Capture the cell that displays the provided text and extract its (x, y) central coordinate. 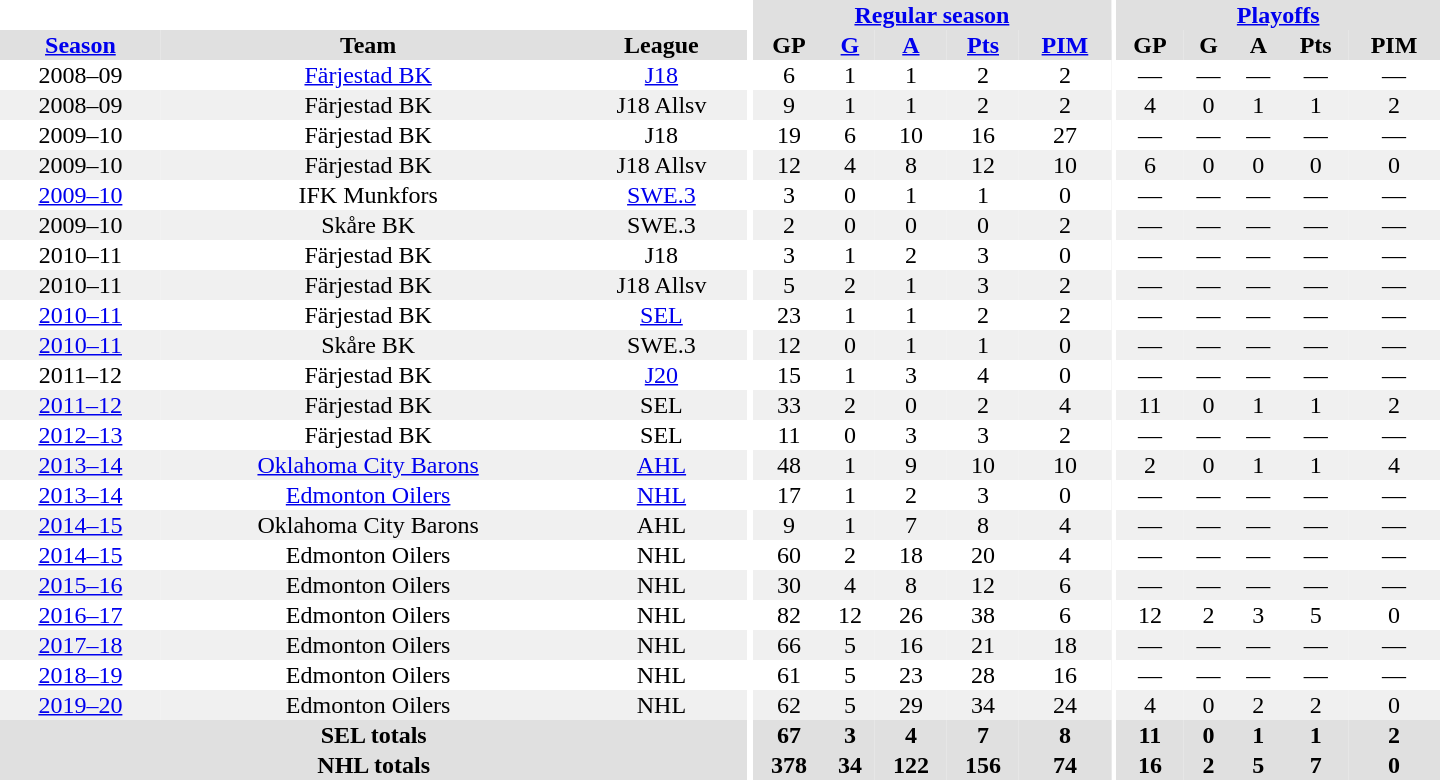
15 (789, 375)
60 (789, 555)
26 (911, 615)
48 (789, 465)
62 (789, 705)
27 (1065, 135)
2016–17 (80, 615)
33 (789, 405)
2019–20 (80, 705)
SEL totals (374, 735)
2012–13 (80, 435)
2015–16 (80, 585)
17 (789, 495)
24 (1065, 705)
Season (80, 45)
66 (789, 645)
IFK Munkfors (368, 195)
74 (1065, 765)
28 (983, 675)
67 (789, 735)
30 (789, 585)
38 (983, 615)
NHL totals (374, 765)
Regular season (932, 15)
122 (911, 765)
Playoffs (1278, 15)
Team (368, 45)
156 (983, 765)
League (661, 45)
2018–19 (80, 675)
29 (911, 705)
2017–18 (80, 645)
21 (983, 645)
378 (789, 765)
J20 (661, 375)
20 (983, 555)
61 (789, 675)
19 (789, 135)
82 (789, 615)
